Identify which cell holds the provided text, then report its (x, y) central coordinate. 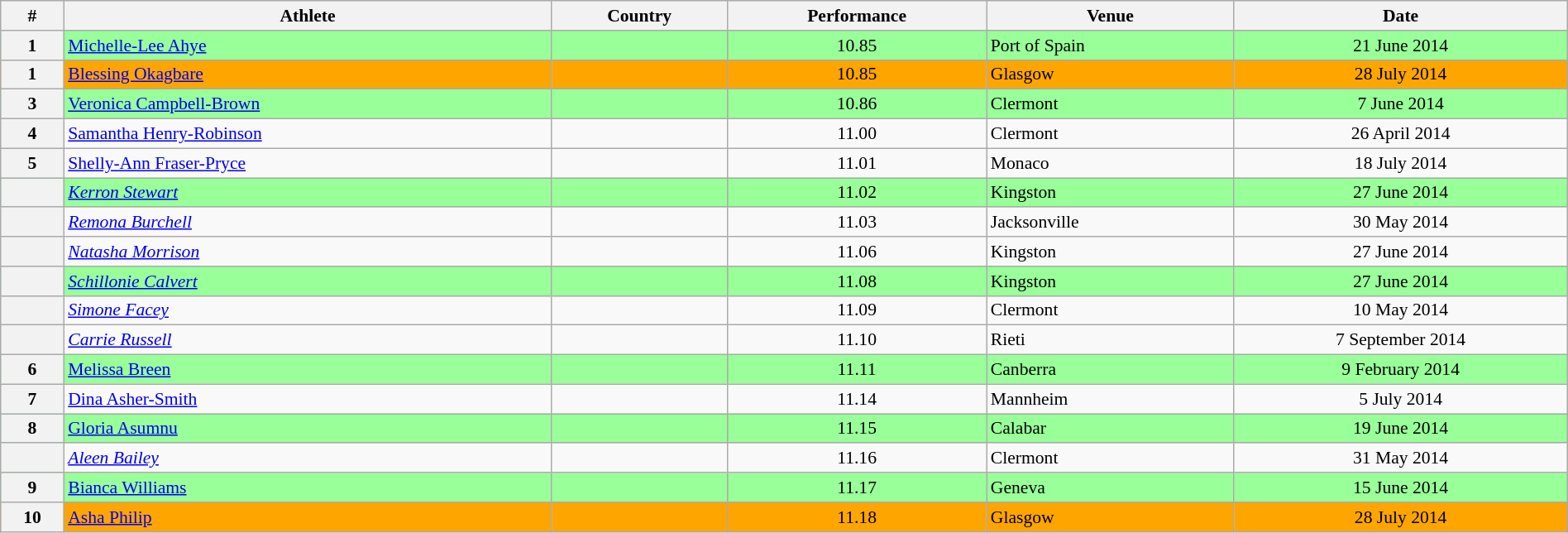
Carrie Russell (308, 340)
Athlete (308, 16)
Shelly-Ann Fraser-Pryce (308, 163)
19 June 2014 (1401, 429)
Venue (1110, 16)
7 (32, 399)
Asha Philip (308, 517)
Jacksonville (1110, 223)
8 (32, 429)
15 June 2014 (1401, 487)
Monaco (1110, 163)
Port of Spain (1110, 46)
6 (32, 370)
11.17 (857, 487)
11.18 (857, 517)
21 June 2014 (1401, 46)
9 February 2014 (1401, 370)
Veronica Campbell-Brown (308, 104)
10 May 2014 (1401, 310)
Country (639, 16)
18 July 2014 (1401, 163)
Aleen Bailey (308, 459)
10 (32, 517)
3 (32, 104)
Remona Burchell (308, 223)
Samantha Henry-Robinson (308, 134)
Rieti (1110, 340)
Simone Facey (308, 310)
11.01 (857, 163)
4 (32, 134)
26 April 2014 (1401, 134)
Natasha Morrison (308, 252)
30 May 2014 (1401, 223)
5 July 2014 (1401, 399)
11.06 (857, 252)
7 June 2014 (1401, 104)
11.16 (857, 459)
11.09 (857, 310)
Bianca Williams (308, 487)
Performance (857, 16)
31 May 2014 (1401, 459)
11.14 (857, 399)
7 September 2014 (1401, 340)
Calabar (1110, 429)
11.15 (857, 429)
11.03 (857, 223)
Schillonie Calvert (308, 281)
11.00 (857, 134)
5 (32, 163)
11.08 (857, 281)
Dina Asher-Smith (308, 399)
Kerron Stewart (308, 193)
10.86 (857, 104)
11.11 (857, 370)
9 (32, 487)
11.10 (857, 340)
Geneva (1110, 487)
# (32, 16)
11.02 (857, 193)
Melissa Breen (308, 370)
Michelle-Lee Ahye (308, 46)
Canberra (1110, 370)
Date (1401, 16)
Blessing Okagbare (308, 74)
Gloria Asumnu (308, 429)
Mannheim (1110, 399)
